Capture the cell that displays the provided text and extract its [X, Y] central coordinate. 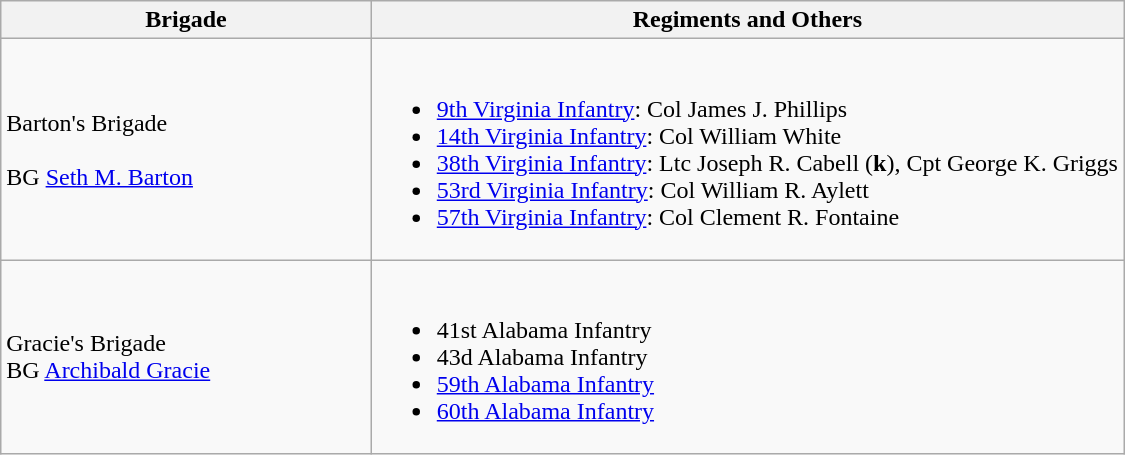
Brigade [186, 20]
41st Alabama Infantry43d Alabama Infantry59th Alabama Infantry60th Alabama Infantry [747, 357]
Gracie's Brigade BG Archibald Gracie [186, 357]
Regiments and Others [747, 20]
Barton's BrigadeBG Seth M. Barton [186, 150]
